Return (x, y) of the center of cell containing provided text 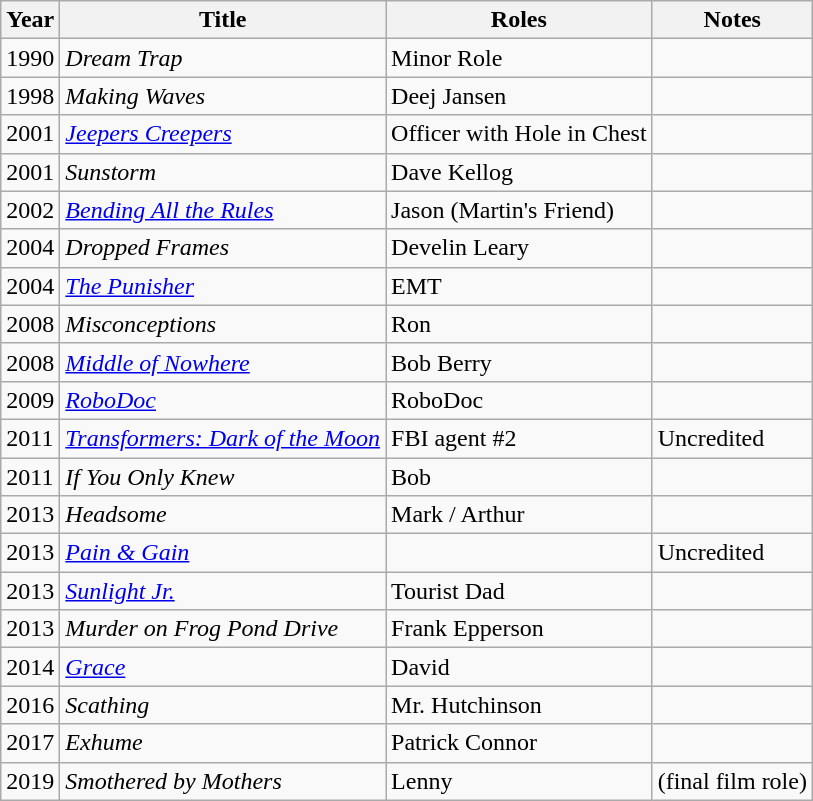
Dream Trap (223, 58)
Ron (520, 324)
Murder on Frog Pond Drive (223, 629)
Tourist Dad (520, 591)
Deej Jansen (520, 96)
Exhume (223, 743)
Year (30, 20)
2017 (30, 743)
Mr. Hutchinson (520, 705)
David (520, 667)
Making Waves (223, 96)
Officer with Hole in Chest (520, 134)
2019 (30, 781)
1990 (30, 58)
Title (223, 20)
2002 (30, 210)
Dave Kellog (520, 172)
Frank Epperson (520, 629)
Develin Leary (520, 248)
Headsome (223, 515)
Mark / Arthur (520, 515)
Middle of Nowhere (223, 362)
2016 (30, 705)
Bending All the Rules (223, 210)
2014 (30, 667)
2009 (30, 400)
Bob Berry (520, 362)
Scathing (223, 705)
Misconceptions (223, 324)
(final film role) (732, 781)
Sunlight Jr. (223, 591)
Notes (732, 20)
Roles (520, 20)
Dropped Frames (223, 248)
Sunstorm (223, 172)
1998 (30, 96)
Bob (520, 477)
If You Only Knew (223, 477)
FBI agent #2 (520, 438)
Minor Role (520, 58)
Transformers: Dark of the Moon (223, 438)
EMT (520, 286)
Jeepers Creepers (223, 134)
Pain & Gain (223, 553)
The Punisher (223, 286)
Grace (223, 667)
Lenny (520, 781)
Patrick Connor (520, 743)
Jason (Martin's Friend) (520, 210)
Smothered by Mothers (223, 781)
